Search for the cell housing the specified text and yield its (X, Y) center coordinate. 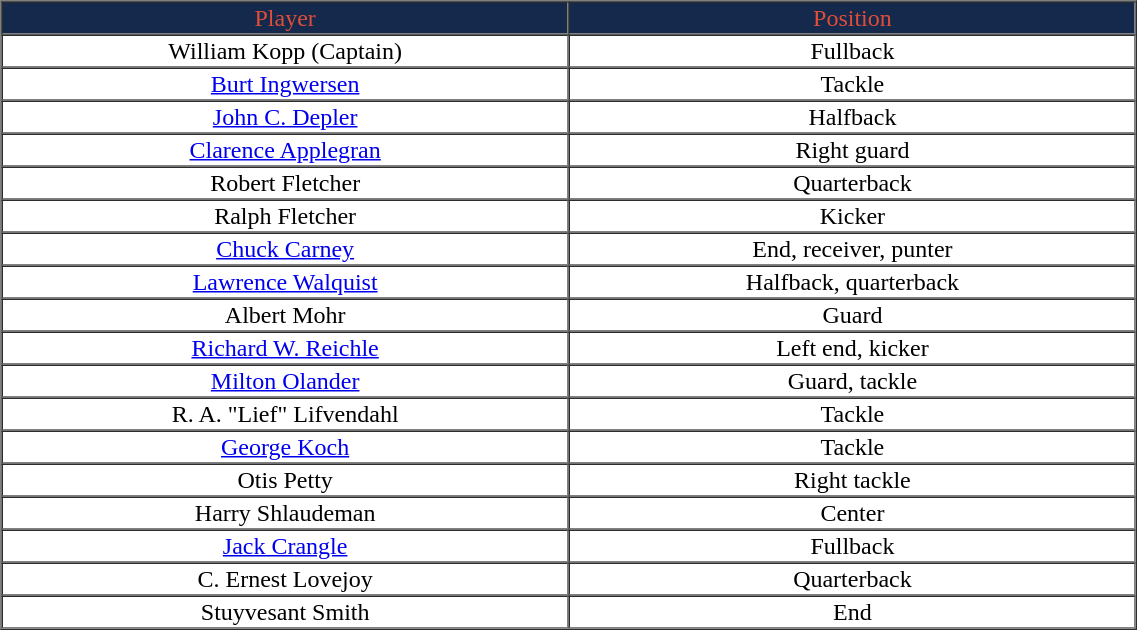
Center (852, 512)
Richard W. Reichle (286, 348)
Burt Ingwersen (286, 84)
William Kopp (Captain) (286, 50)
Right guard (852, 150)
John C. Depler (286, 116)
Guard (852, 314)
George Koch (286, 446)
Robert Fletcher (286, 182)
End, receiver, punter (852, 248)
Kicker (852, 216)
End (852, 612)
Lawrence Walquist (286, 282)
C. Ernest Lovejoy (286, 578)
Player (286, 18)
Halfback, quarterback (852, 282)
Right tackle (852, 480)
Position (852, 18)
Milton Olander (286, 380)
Harry Shlaudeman (286, 512)
R. A. "Lief" Lifvendahl (286, 414)
Guard, tackle (852, 380)
Clarence Applegran (286, 150)
Stuyvesant Smith (286, 612)
Chuck Carney (286, 248)
Jack Crangle (286, 546)
Ralph Fletcher (286, 216)
Halfback (852, 116)
Albert Mohr (286, 314)
Otis Petty (286, 480)
Left end, kicker (852, 348)
